Output the (X, Y) coordinate of the center of the cell containing the given text.  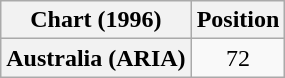
Australia (ARIA) (96, 58)
Chart (1996) (96, 20)
Position (238, 20)
72 (238, 58)
